Provide the [X, Y] coordinate of the cell's center where the given text is located.  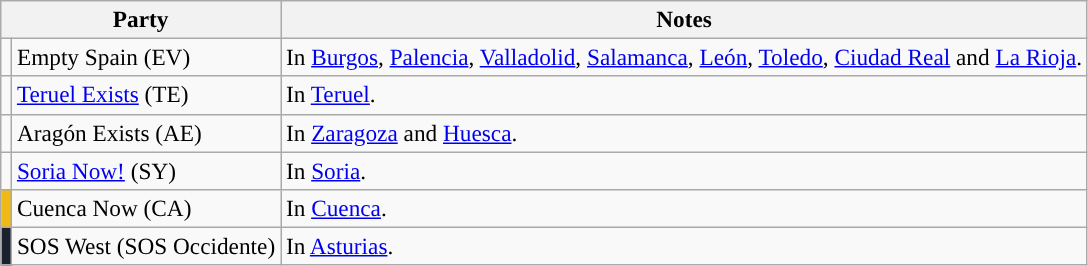
In Teruel. [684, 95]
In Soria. [684, 170]
Soria Now! (SY) [146, 170]
In Cuenca. [684, 208]
In Burgos, Palencia, Valladolid, Salamanca, León, Toledo, Ciudad Real and La Rioja. [684, 57]
Notes [684, 19]
Empty Spain (EV) [146, 57]
Party [141, 19]
Teruel Exists (TE) [146, 95]
SOS West (SOS Occidente) [146, 246]
In Zaragoza and Huesca. [684, 133]
Aragón Exists (AE) [146, 133]
Cuenca Now (CA) [146, 208]
In Asturias. [684, 246]
